Find where the given text appears and provide that cell's center as [x, y] coordinate. 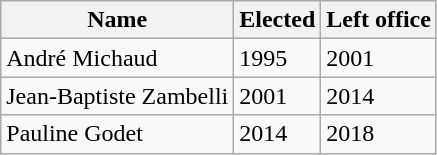
Elected [278, 20]
1995 [278, 58]
Pauline Godet [118, 134]
André Michaud [118, 58]
Name [118, 20]
Jean-Baptiste Zambelli [118, 96]
Left office [379, 20]
2018 [379, 134]
